From the cell containing the given text, extract its center point as (X, Y) coordinate. 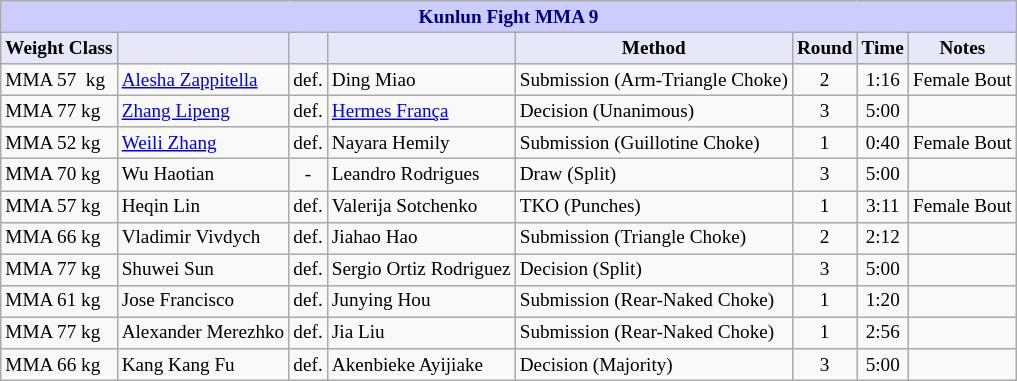
Leandro Rodrigues (421, 175)
1:20 (882, 301)
MMA 70 kg (59, 175)
1:16 (882, 80)
2:12 (882, 238)
Submission (Triangle Choke) (654, 238)
Jia Liu (421, 333)
Weili Zhang (203, 143)
Alesha Zappitella (203, 80)
Nayara Hemily (421, 143)
- (308, 175)
Submission (Guillotine Choke) (654, 143)
Hermes França (421, 111)
Junying Hou (421, 301)
Akenbieke Ayijiake (421, 365)
Submission (Arm-Triangle Choke) (654, 80)
Kunlun Fight MMA 9 (508, 17)
MMA 52 kg (59, 143)
Vladimir Vivdych (203, 238)
Wu Haotian (203, 175)
Heqin Lin (203, 206)
2:56 (882, 333)
Decision (Majority) (654, 365)
Zhang Lipeng (203, 111)
Jose Francisco (203, 301)
TKO (Punches) (654, 206)
Shuwei Sun (203, 270)
3:11 (882, 206)
Jiahao Hao (421, 238)
Sergio Ortiz Rodriguez (421, 270)
Valerija Sotchenko (421, 206)
Notes (962, 48)
Decision (Split) (654, 270)
Draw (Split) (654, 175)
Time (882, 48)
Weight Class (59, 48)
Alexander Merezhko (203, 333)
Round (824, 48)
Decision (Unanimous) (654, 111)
Method (654, 48)
Kang Kang Fu (203, 365)
Ding Miao (421, 80)
0:40 (882, 143)
MMA 61 kg (59, 301)
